From the cell containing the given text, extract its center point as [x, y] coordinate. 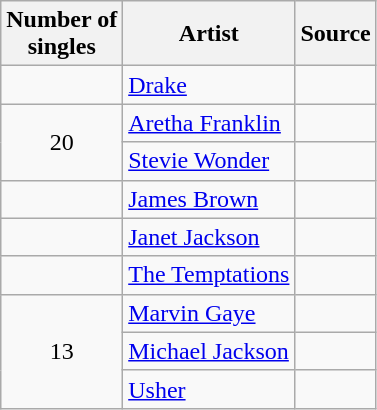
Source [336, 34]
Janet Jackson [209, 237]
Number of singles [62, 34]
Marvin Gaye [209, 313]
Aretha Franklin [209, 123]
Drake [209, 85]
James Brown [209, 199]
20 [62, 142]
Stevie Wonder [209, 161]
Michael Jackson [209, 351]
13 [62, 351]
Usher [209, 389]
Artist [209, 34]
The Temptations [209, 275]
